For the text-containing cell, return its midpoint in (X, Y) coordinate format. 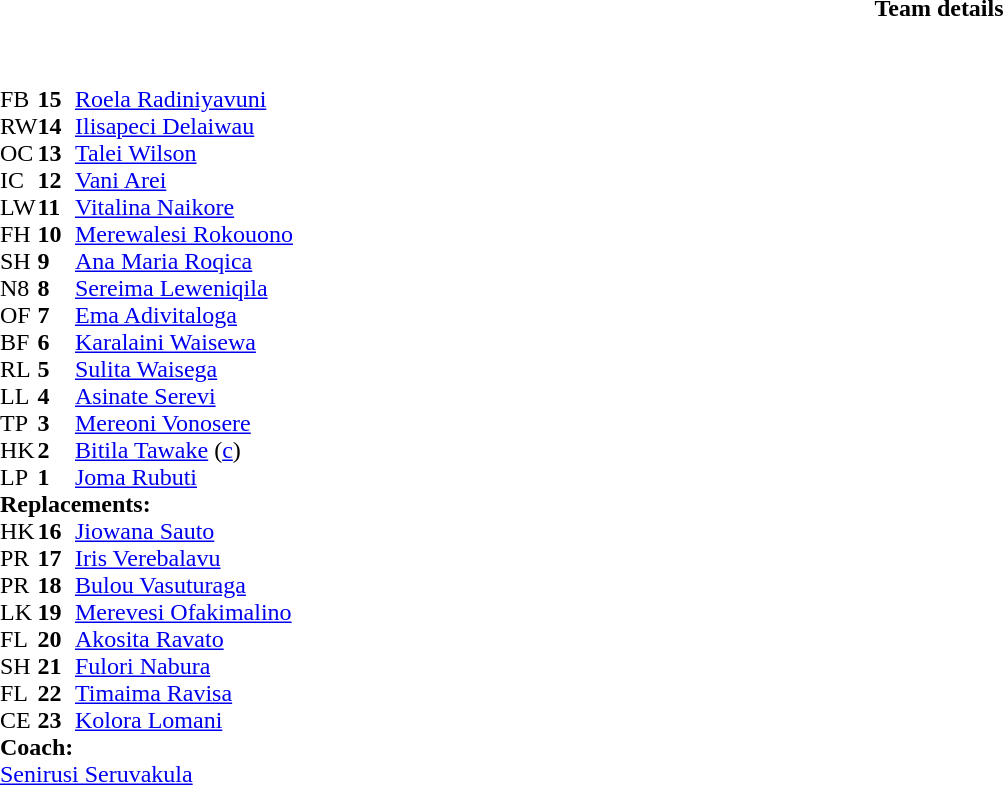
23 (57, 720)
17 (57, 558)
Timaima Ravisa (184, 694)
Kolora Lomani (184, 720)
BF (19, 342)
LW (19, 208)
LP (19, 478)
LK (19, 612)
Iris Verebalavu (184, 558)
10 (57, 234)
Talei Wilson (184, 154)
Fulori Nabura (184, 666)
Ilisapeci Delaiwau (184, 126)
2 (57, 450)
5 (57, 370)
Coach: (146, 748)
22 (57, 694)
Bitila Tawake (c) (184, 450)
Ema Adivitaloga (184, 316)
IC (19, 180)
FB (19, 100)
15 (57, 100)
9 (57, 262)
20 (57, 640)
18 (57, 586)
3 (57, 424)
Vitalina Naikore (184, 208)
Jiowana Sauto (184, 532)
12 (57, 180)
14 (57, 126)
19 (57, 612)
Merevesi Ofakimalino (184, 612)
N8 (19, 288)
Vani Arei (184, 180)
Karalaini Waisewa (184, 342)
OF (19, 316)
LL (19, 396)
Mereoni Vonosere (184, 424)
RL (19, 370)
Ana Maria Roqica (184, 262)
Replacements: (146, 504)
6 (57, 342)
FH (19, 234)
11 (57, 208)
4 (57, 396)
Sulita Waisega (184, 370)
1 (57, 478)
OC (19, 154)
13 (57, 154)
Bulou Vasuturaga (184, 586)
CE (19, 720)
16 (57, 532)
7 (57, 316)
Sereima Leweniqila (184, 288)
Merewalesi Rokouono (184, 234)
8 (57, 288)
Roela Radiniyavuni (184, 100)
Joma Rubuti (184, 478)
Asinate Serevi (184, 396)
TP (19, 424)
Akosita Ravato (184, 640)
RW (19, 126)
21 (57, 666)
